Capture the cell that displays the provided text and extract its [X, Y] central coordinate. 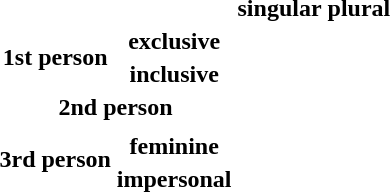
feminine [174, 146]
exclusive [174, 41]
inclusive [174, 74]
